Find where the given text appears and provide that cell's center as (x, y) coordinate. 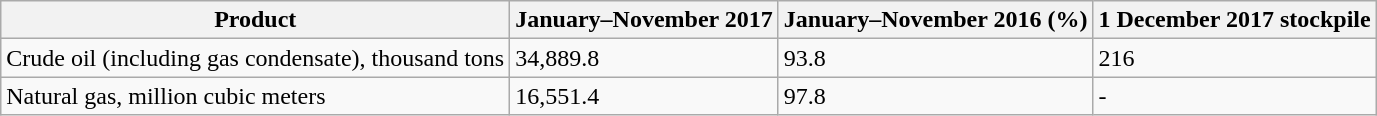
216 (1234, 58)
1 December 2017 stockpile (1234, 20)
34,889.8 (644, 58)
Product (256, 20)
- (1234, 96)
Natural gas, million cubic meters (256, 96)
97.8 (936, 96)
Crude oil (including gas condensate), thousand tons (256, 58)
93.8 (936, 58)
January–November 2017 (644, 20)
January–November 2016 (%) (936, 20)
16,551.4 (644, 96)
